Capture the cell that displays the provided text and extract its [X, Y] central coordinate. 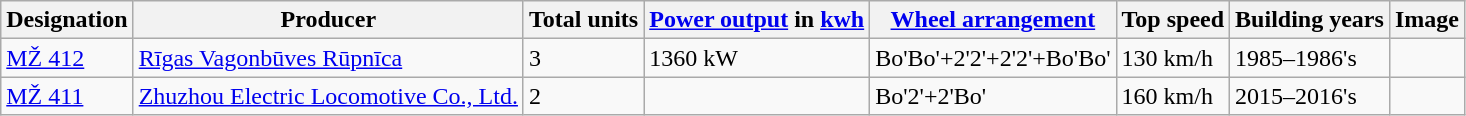
Bo'Bo'+2'2'+2'2'+Bo'Bo' [993, 58]
MŽ 411 [67, 96]
Wheel arrangement [993, 20]
Zhuzhou Electric Locomotive Co., Ltd. [328, 96]
2 [583, 96]
Total units [583, 20]
Image [1426, 20]
Top speed [1173, 20]
160 km/h [1173, 96]
Rīgas Vagonbūves Rūpnīca [328, 58]
3 [583, 58]
1360 kW [757, 58]
2015–2016's [1310, 96]
130 km/h [1173, 58]
MŽ 412 [67, 58]
Power output in kwh [757, 20]
1985–1986's [1310, 58]
Building years [1310, 20]
Bo'2'+2'Bo' [993, 96]
Producer [328, 20]
Designation [67, 20]
